For the text-containing cell, return its midpoint in (x, y) coordinate format. 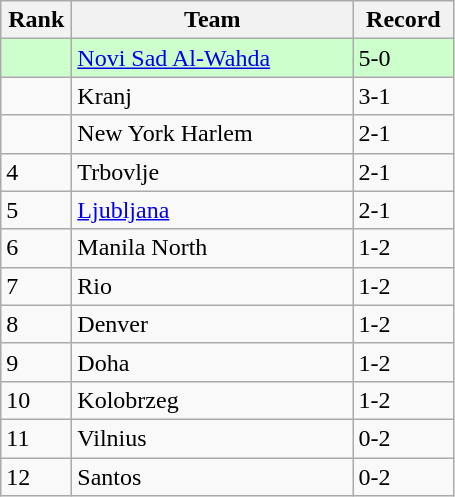
Team (212, 20)
11 (36, 438)
3-1 (404, 96)
4 (36, 172)
Trbovlje (212, 172)
8 (36, 324)
Ljubljana (212, 210)
Santos (212, 477)
7 (36, 286)
9 (36, 362)
12 (36, 477)
Kranj (212, 96)
Record (404, 20)
Manila North (212, 248)
10 (36, 400)
Novi Sad Al-Wahda (212, 58)
Kolobrzeg (212, 400)
Rank (36, 20)
Denver (212, 324)
Vilnius (212, 438)
6 (36, 248)
Doha (212, 362)
New York Harlem (212, 134)
Rio (212, 286)
5-0 (404, 58)
5 (36, 210)
